Extract the (X, Y) coordinate from the center of the cell holding the provided text.  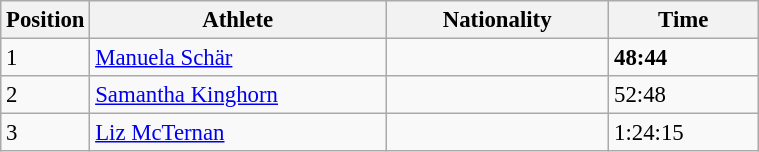
1 (46, 58)
1:24:15 (684, 133)
Athlete (238, 20)
Nationality (498, 20)
Manuela Schär (238, 58)
48:44 (684, 58)
Time (684, 20)
3 (46, 133)
Samantha Kinghorn (238, 95)
2 (46, 95)
52:48 (684, 95)
Position (46, 20)
Liz McTernan (238, 133)
